Return (X, Y) of the center of cell containing provided text 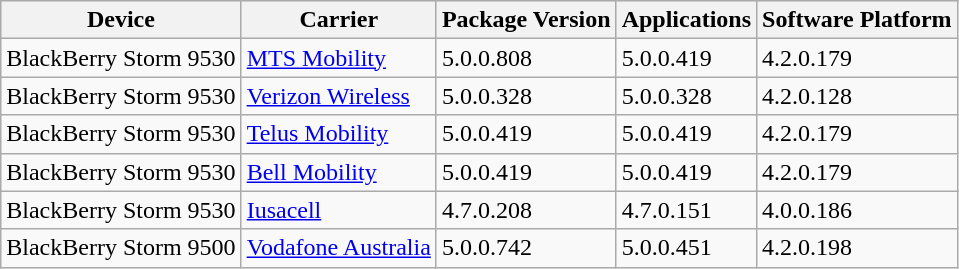
5.0.0.808 (526, 58)
4.2.0.198 (858, 248)
MTS Mobility (338, 58)
BlackBerry Storm 9500 (121, 248)
4.2.0.128 (858, 96)
4.7.0.151 (686, 210)
Verizon Wireless (338, 96)
Package Version (526, 20)
Device (121, 20)
Carrier (338, 20)
5.0.0.451 (686, 248)
Software Platform (858, 20)
5.0.0.742 (526, 248)
Bell Mobility (338, 172)
4.7.0.208 (526, 210)
Iusacell (338, 210)
4.0.0.186 (858, 210)
Telus Mobility (338, 134)
Applications (686, 20)
Vodafone Australia (338, 248)
